Capture the cell that displays the provided text and extract its [X, Y] central coordinate. 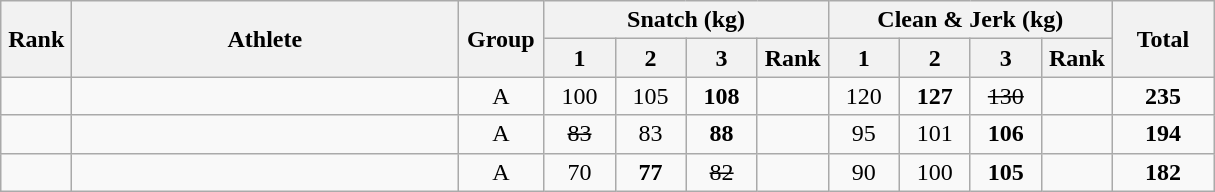
130 [1006, 96]
108 [722, 96]
82 [722, 172]
88 [722, 134]
90 [864, 172]
Group [501, 39]
Athlete [265, 39]
194 [1162, 134]
Snatch (kg) [686, 20]
127 [934, 96]
235 [1162, 96]
182 [1162, 172]
120 [864, 96]
106 [1006, 134]
95 [864, 134]
Clean & Jerk (kg) [970, 20]
77 [650, 172]
70 [580, 172]
Total [1162, 39]
101 [934, 134]
